Find where the given text appears and provide that cell's center as (x, y) coordinate. 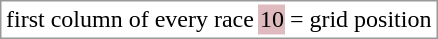
first column of every race (130, 19)
10 (272, 19)
= grid position (360, 19)
